From the cell containing the given text, extract its center point as (x, y) coordinate. 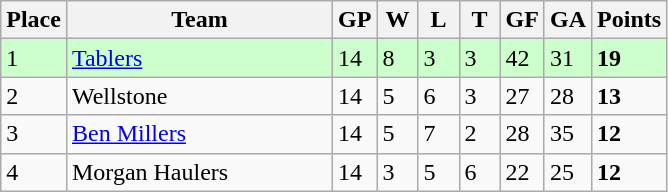
7 (438, 134)
35 (568, 134)
W (398, 20)
GF (522, 20)
Morgan Haulers (199, 172)
L (438, 20)
1 (34, 58)
GA (568, 20)
27 (522, 96)
4 (34, 172)
13 (630, 96)
Ben Millers (199, 134)
Wellstone (199, 96)
8 (398, 58)
GP (355, 20)
42 (522, 58)
Place (34, 20)
22 (522, 172)
Points (630, 20)
31 (568, 58)
25 (568, 172)
Team (199, 20)
Tablers (199, 58)
19 (630, 58)
T (480, 20)
